Extract the [X, Y] coordinate from the center of the cell holding the provided text.  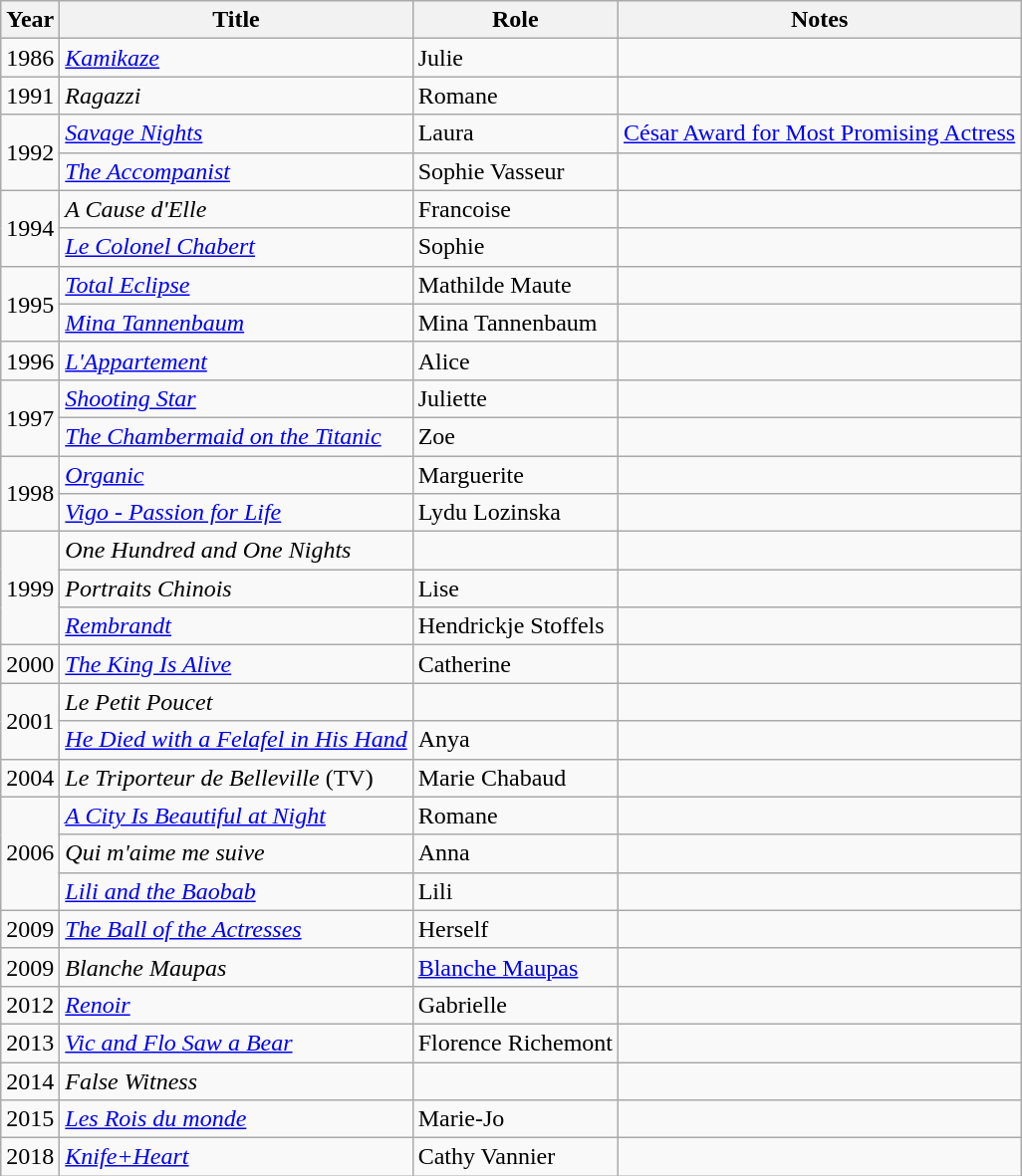
1992 [30, 152]
Vigo - Passion for Life [236, 513]
1998 [30, 494]
Juliette [515, 398]
Rembrandt [236, 626]
Catherine [515, 664]
Portraits Chinois [236, 588]
Sophie Vasseur [515, 171]
Anna [515, 853]
False Witness [236, 1080]
The King Is Alive [236, 664]
Mathilde Maute [515, 285]
Julie [515, 58]
A Cause d'Elle [236, 209]
L'Appartement [236, 360]
2001 [30, 721]
Vic and Flo Saw a Bear [236, 1043]
Hendrickje Stoffels [515, 626]
Lili and the Baobab [236, 891]
1986 [30, 58]
Herself [515, 929]
Cathy Vannier [515, 1157]
Alice [515, 360]
Organic [236, 475]
César Award for Most Promising Actress [820, 133]
The Chambermaid on the Titanic [236, 436]
Renoir [236, 1005]
Title [236, 20]
Total Eclipse [236, 285]
Anya [515, 740]
Lili [515, 891]
A City Is Beautiful at Night [236, 816]
Le Petit Poucet [236, 702]
One Hundred and One Nights [236, 551]
2000 [30, 664]
The Ball of the Actresses [236, 929]
Year [30, 20]
1991 [30, 96]
Notes [820, 20]
Qui m'aime me suive [236, 853]
1994 [30, 228]
Zoe [515, 436]
Laura [515, 133]
1999 [30, 588]
Florence Richemont [515, 1043]
Les Rois du monde [236, 1119]
He Died with a Felafel in His Hand [236, 740]
Gabrielle [515, 1005]
Marie Chabaud [515, 778]
Sophie [515, 247]
Role [515, 20]
Ragazzi [236, 96]
Lise [515, 588]
2015 [30, 1119]
2013 [30, 1043]
Knife+Heart [236, 1157]
2012 [30, 1005]
Savage Nights [236, 133]
Le Triporteur de Belleville (TV) [236, 778]
1995 [30, 304]
Francoise [515, 209]
2014 [30, 1080]
2006 [30, 853]
Marguerite [515, 475]
1997 [30, 417]
Le Colonel Chabert [236, 247]
Kamikaze [236, 58]
Lydu Lozinska [515, 513]
Shooting Star [236, 398]
The Accompanist [236, 171]
2018 [30, 1157]
1996 [30, 360]
2004 [30, 778]
Marie-Jo [515, 1119]
